Output the (x, y) coordinate of the center of the cell containing the given text.  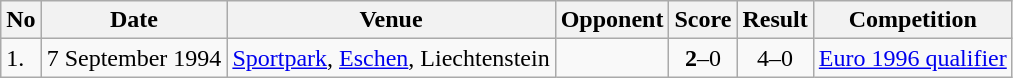
Date (134, 20)
Euro 1996 qualifier (912, 58)
Score (703, 20)
7 September 1994 (134, 58)
Sportpark, Eschen, Liechtenstein (391, 58)
4–0 (775, 58)
Venue (391, 20)
1. (21, 58)
2–0 (703, 58)
No (21, 20)
Result (775, 20)
Competition (912, 20)
Opponent (612, 20)
